Extract the (X, Y) coordinate from the center of the cell holding the provided text.  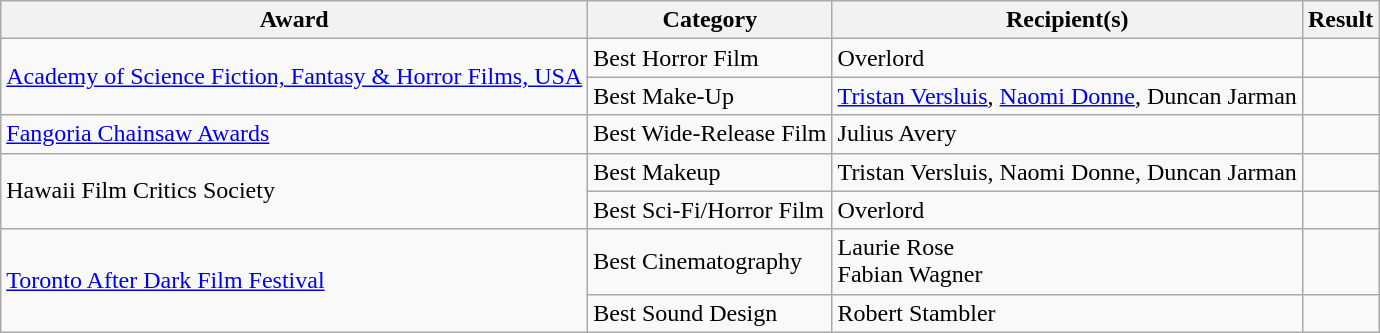
Best Make-Up (710, 96)
Award (294, 20)
Robert Stambler (1067, 313)
Toronto After Dark Film Festival (294, 280)
Academy of Science Fiction, Fantasy & Horror Films, USA (294, 77)
Best Wide-Release Film (710, 134)
Best Sound Design (710, 313)
Best Sci-Fi/Horror Film (710, 210)
Best Cinematography (710, 262)
Best Makeup (710, 172)
Laurie RoseFabian Wagner (1067, 262)
Fangoria Chainsaw Awards (294, 134)
Recipient(s) (1067, 20)
Result (1340, 20)
Best Horror Film (710, 58)
Julius Avery (1067, 134)
Hawaii Film Critics Society (294, 191)
Category (710, 20)
